Identify which cell holds the provided text, then report its (X, Y) central coordinate. 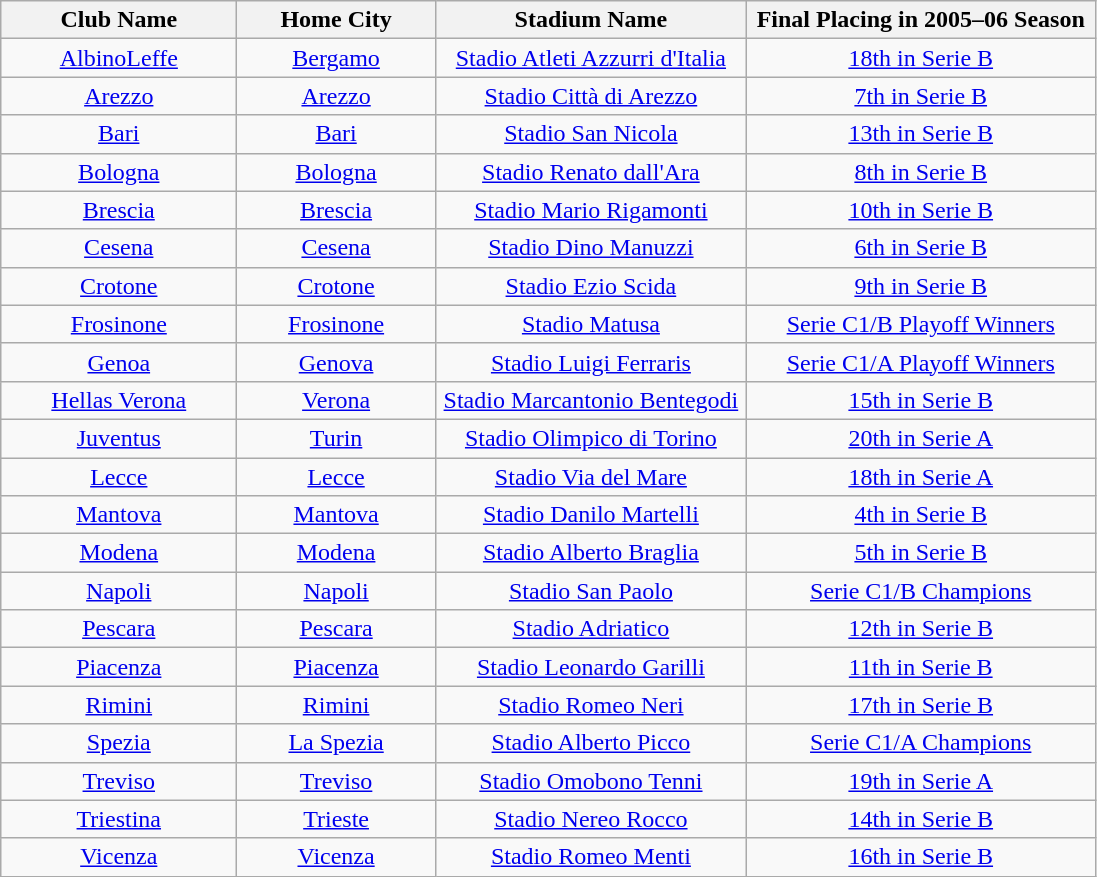
Serie C1/B Champions (920, 591)
Home City (336, 20)
Stadio Omobono Tenni (590, 781)
Spezia (119, 743)
Stadium Name (590, 20)
Stadio Mario Rigamonti (590, 210)
Stadio San Paolo (590, 591)
8th in Serie B (920, 172)
10th in Serie B (920, 210)
20th in Serie A (920, 438)
Stadio Luigi Ferraris (590, 362)
Stadio Dino Manuzzi (590, 248)
Turin (336, 438)
Stadio Romeo Neri (590, 705)
9th in Serie B (920, 286)
15th in Serie B (920, 400)
Stadio Danilo Martelli (590, 515)
Stadio Atleti Azzurri d'Italia (590, 58)
13th in Serie B (920, 134)
Bergamo (336, 58)
Serie C1/A Champions (920, 743)
Stadio Alberto Picco (590, 743)
Verona (336, 400)
Stadio Città di Arezzo (590, 96)
14th in Serie B (920, 819)
11th in Serie B (920, 667)
Stadio Renato dall'Ara (590, 172)
4th in Serie B (920, 515)
18th in Serie B (920, 58)
Club Name (119, 20)
Stadio Via del Mare (590, 477)
Juventus (119, 438)
Final Placing in 2005–06 Season (920, 20)
Stadio Olimpico di Torino (590, 438)
Hellas Verona (119, 400)
Serie C1/B Playoff Winners (920, 324)
Triestina (119, 819)
5th in Serie B (920, 553)
Stadio Adriatico (590, 629)
12th in Serie B (920, 629)
6th in Serie B (920, 248)
Stadio Matusa (590, 324)
Serie C1/A Playoff Winners (920, 362)
16th in Serie B (920, 857)
Stadio Alberto Braglia (590, 553)
7th in Serie B (920, 96)
Stadio Nereo Rocco (590, 819)
AlbinoLeffe (119, 58)
Stadio San Nicola (590, 134)
Genova (336, 362)
Trieste (336, 819)
18th in Serie A (920, 477)
Stadio Leonardo Garilli (590, 667)
19th in Serie A (920, 781)
Stadio Ezio Scida (590, 286)
17th in Serie B (920, 705)
Stadio Romeo Menti (590, 857)
Genoa (119, 362)
Stadio Marcantonio Bentegodi (590, 400)
La Spezia (336, 743)
